Find where the given text appears and provide that cell's center as (x, y) coordinate. 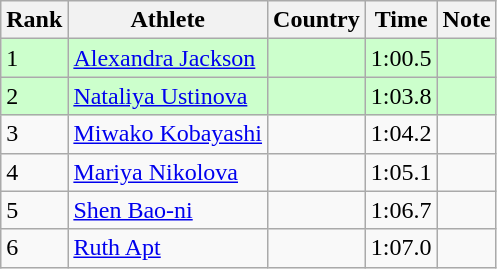
Note (466, 20)
Mariya Nikolova (168, 172)
1:00.5 (401, 58)
4 (34, 172)
1 (34, 58)
1:05.1 (401, 172)
Athlete (168, 20)
Time (401, 20)
Nataliya Ustinova (168, 96)
1:06.7 (401, 210)
1:03.8 (401, 96)
Miwako Kobayashi (168, 134)
1:07.0 (401, 248)
1:04.2 (401, 134)
3 (34, 134)
Ruth Apt (168, 248)
5 (34, 210)
6 (34, 248)
Alexandra Jackson (168, 58)
Country (317, 20)
Shen Bao-ni (168, 210)
Rank (34, 20)
2 (34, 96)
